Detect which cell encompasses the target text, then output its [x, y] center coordinate. 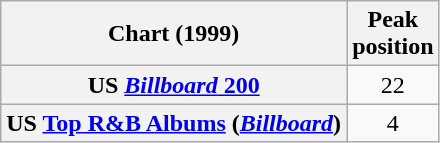
US Top R&B Albums (Billboard) [174, 123]
US Billboard 200 [174, 85]
Peakposition [393, 34]
Chart (1999) [174, 34]
4 [393, 123]
22 [393, 85]
